Output the [X, Y] coordinate of the center of the cell containing the given text.  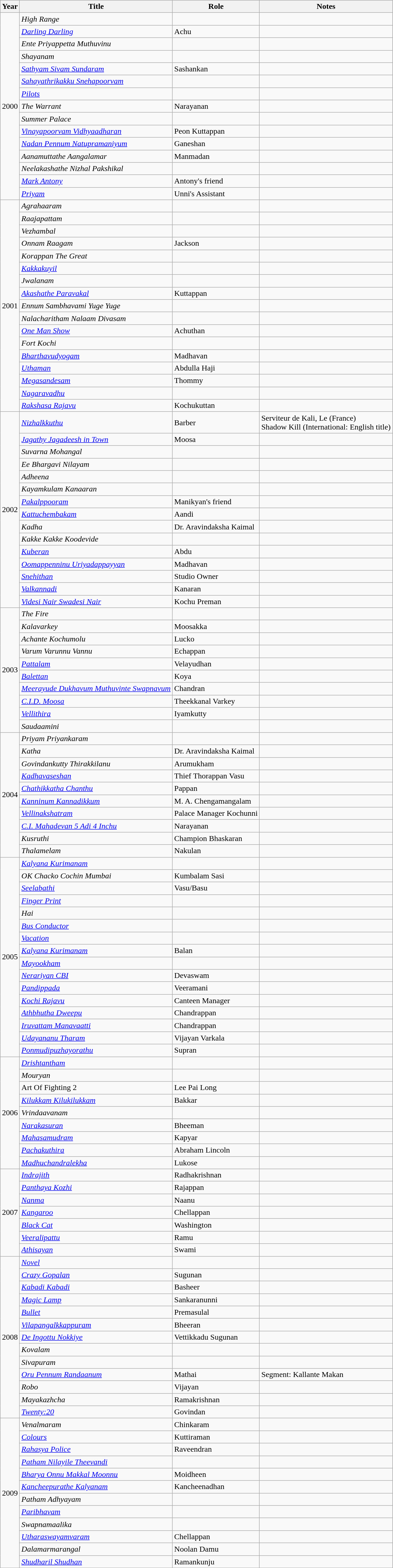
Pappan [216, 789]
Ramakrishnan [216, 1400]
Chathikkatha Chanthu [96, 789]
Iyamkutty [216, 714]
Fort Kochi [96, 343]
Shudharil Shudhan [96, 1562]
Ennum Sambhavami Yuge Yuge [96, 306]
Swami [216, 1250]
Shayanam [96, 56]
Black Cat [96, 1225]
Katha [96, 751]
Thommy [216, 381]
Thalamelam [96, 851]
Venalmaram [96, 1425]
C.I. Mahadevan 5 Adi 4 Inchu [96, 826]
Moosakka [216, 626]
Iruvattam Manavaatti [96, 1025]
Lucko [216, 639]
Neelakashathe Nizhal Pakshikal [96, 169]
Supran [216, 1050]
Sathyam Sivam Sundaram [96, 69]
Utharaswayamvaram [96, 1537]
Sugunan [216, 1275]
Vilapangalkkappuram [96, 1325]
Bheeman [216, 1125]
Palace Manager Kochunni [216, 813]
Abraham Lincoln [216, 1150]
Devaswam [216, 976]
2004 [10, 795]
Nanma [96, 1200]
Priyam [96, 194]
2006 [10, 1113]
Rahasya Police [96, 1449]
Kancheepurathe Kalyanam [96, 1487]
Radhakrishnan [216, 1175]
Manmadan [216, 156]
Art Of Fighting 2 [96, 1088]
Sivapuram [96, 1362]
De Ingottu Nokkiye [96, 1337]
Oomappenninu Uriyadappayyan [96, 564]
Thief Thorappan Vasu [216, 776]
Oru Pennum Randaanum [96, 1375]
2001 [10, 306]
Vijayan Varkala [216, 1038]
Jwalanam [96, 281]
Crazy Gopalan [96, 1275]
Balan [216, 950]
Barber [216, 423]
Ponmudipuzhayorathu [96, 1050]
Vezhambal [96, 231]
Kapyar [216, 1138]
Nerariyan CBI [96, 976]
2002 [10, 510]
Narakasuran [96, 1125]
Kuttappan [216, 293]
Saudaamini [96, 726]
Sashankan [216, 69]
Echappan [216, 651]
High Range [96, 19]
Nizhalkkuthu [96, 423]
Govindankutty Thirakkilanu [96, 764]
Seelabathi [96, 888]
2005 [10, 957]
Vellithira [96, 714]
Noolan Damu [216, 1549]
Pachakuthira [96, 1150]
Veeramani [216, 988]
Uthaman [96, 368]
Robo [96, 1387]
Chandran [216, 689]
Ente Priyappetta Muthuvinu [96, 44]
Vinayapoorvam Vidhyaadharan [96, 131]
Athbhutha Dweepu [96, 1013]
Manikyan's friend [216, 502]
Kakke Kakke Koodevide [96, 539]
Videsi Nair Swadesi Nair [96, 602]
Akashathe Paravakal [96, 293]
Vacation [96, 938]
Nakulan [216, 851]
Aandi [216, 514]
Snehithan [96, 577]
The Warrant [96, 106]
Abdu [216, 551]
Moidheen [216, 1474]
Pandippada [96, 988]
Ramankunju [216, 1562]
Rakshasa Rajavu [96, 406]
Vettikkadu Sugunan [216, 1337]
Raajapattam [96, 219]
Kadha [96, 526]
Jackson [216, 243]
Ganeshan [216, 143]
Nadan Pennum Natupramaniyum [96, 143]
Kumbalam Sasi [216, 876]
Kanaran [216, 589]
Kovalam [96, 1349]
Abdulla Haji [216, 368]
Balettan [96, 676]
Meerayude Dukhavum Muthuvinte Swapnavum [96, 689]
Swapnamaalika [96, 1524]
Kochukuttan [216, 406]
Megasandesam [96, 381]
Kusruthi [96, 838]
Bullet [96, 1312]
Summer Palace [96, 119]
Bus Conductor [96, 926]
Nagaravadhu [96, 393]
Kilukkam Kilukilukkam [96, 1100]
Kadhavaseshan [96, 776]
Title [96, 7]
Theekkanal Varkey [216, 701]
Agrahaaram [96, 206]
Sankaranunni [216, 1300]
Mathai [216, 1375]
Pilots [96, 94]
Novel [96, 1262]
Onnam Raagam [96, 243]
Achu [216, 31]
Kabadi Kabadi [96, 1287]
Peon Kuttappan [216, 131]
Athisayan [96, 1250]
Korappan The Great [96, 256]
Valkannadi [96, 589]
Panthaya Kozhi [96, 1188]
Kangaroo [96, 1213]
Premasulal [216, 1312]
Unni's Assistant [216, 194]
Raveendran [216, 1449]
2009 [10, 1493]
Kakkakuyil [96, 268]
Priyam Priyankaram [96, 738]
Udayananu Tharam [96, 1038]
Indrajith [96, 1175]
Antony's friend [216, 181]
Kayamkulam Kanaaran [96, 489]
Drishtantham [96, 1063]
Paribhavam [96, 1512]
Veeralipattu [96, 1237]
Champion Bhaskaran [216, 838]
Basheer [216, 1287]
Segment: Kallante Makan [326, 1375]
Sahayathrikakku Snehapoorvam [96, 81]
Twenty:20 [96, 1412]
Role [216, 7]
Pattalam [96, 664]
Canteen Manager [216, 1001]
Suvarna Mohangal [96, 452]
Ramu [216, 1237]
Bheeran [216, 1325]
Bharthavudyogam [96, 355]
C.I.D. Moosa [96, 701]
Varum Varunnu Vannu [96, 651]
2000 [10, 106]
Mahasamudram [96, 1138]
Finger Print [96, 901]
Kalavarkey [96, 626]
Serviteur de Kali, Le (France) Shadow Kill (International: English title) [326, 423]
Achante Kochumolu [96, 639]
Bharya Onnu Makkal Moonnu [96, 1474]
Koya [216, 676]
Mouryan [96, 1075]
Nalacharitham Nalaam Divasam [96, 318]
Patham Adhyayam [96, 1499]
Mayookham [96, 963]
Chinkaram [216, 1425]
Magic Lamp [96, 1300]
Ee Bhargavi Nilayam [96, 464]
Vasu/Basu [216, 888]
Achuthan [216, 331]
Govindan [216, 1412]
Kochi Rajavu [96, 1001]
Naanu [216, 1200]
Washington [216, 1225]
Vrindaavanam [96, 1113]
Rajappan [216, 1188]
Mark Antony [96, 181]
2008 [10, 1337]
OK Chacko Cochin Mumbai [96, 876]
Kuberan [96, 551]
Notes [326, 7]
Adheena [96, 477]
Colours [96, 1437]
Year [10, 7]
Lee Pai Long [216, 1088]
Jagathy Jagadeesh in Town [96, 439]
Vellinakshatram [96, 813]
Hai [96, 913]
Moosa [216, 439]
Kuttiraman [216, 1437]
Mayakazhcha [96, 1400]
Kochu Preman [216, 602]
The Fire [96, 614]
Kancheenadhan [216, 1487]
Pakalppooram [96, 502]
Aanamuttathe Aangalamar [96, 156]
M. A. Chengamangalam [216, 801]
Patham Nilayile Theevandi [96, 1462]
Darling Darling [96, 31]
Dalamarmarangal [96, 1549]
Kanninum Kannadikkum [96, 801]
Velayudhan [216, 664]
One Man Show [96, 331]
Bakkar [216, 1100]
2007 [10, 1213]
2003 [10, 670]
Studio Owner [216, 577]
Arumukham [216, 764]
Kattuchembakam [96, 514]
Vijayan [216, 1387]
Lukose [216, 1163]
Madhuchandralekha [96, 1163]
